Extract the (X, Y) coordinate from the center of the cell holding the provided text.  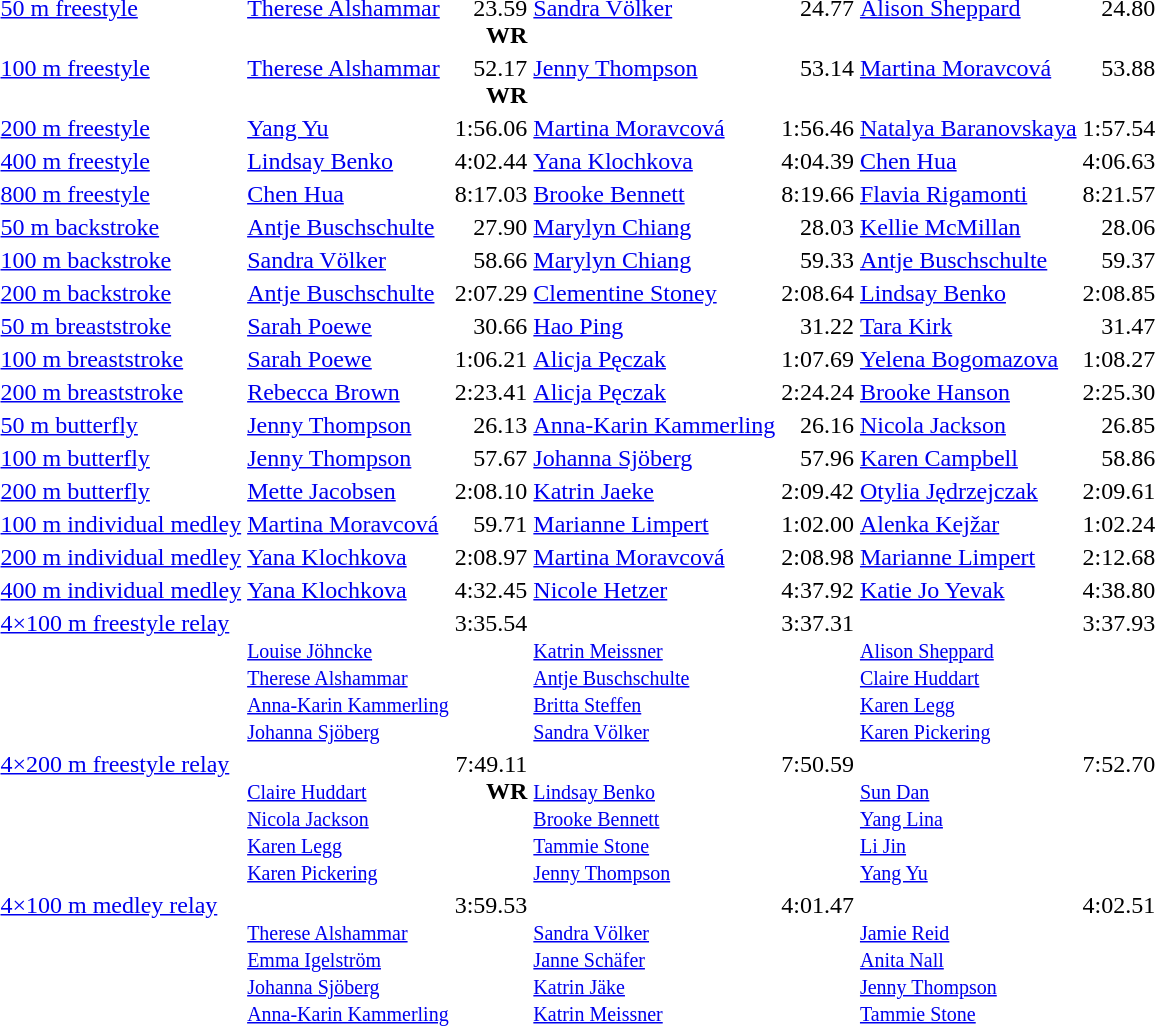
1:56.06 (491, 128)
1:07.69 (818, 359)
2:08.98 (818, 557)
26.16 (818, 425)
Brooke Bennett (654, 194)
Katrin MeissnerAntje BuschschulteBritta SteffenSandra Völker (654, 677)
Katrin Jaeke (654, 491)
Anna-Karin Kammerling (654, 425)
31.22 (818, 326)
57.67 (491, 458)
Alenka Kejžar (968, 524)
59.71 (491, 524)
53.14 (818, 82)
4:37.92 (818, 590)
1:02.00 (818, 524)
Sun DanYang LinaLi JinYang Yu (968, 818)
2:23.41 (491, 392)
2:24.24 (818, 392)
30.66 (491, 326)
52.17WR (491, 82)
Alison SheppardClaire HuddartKaren LeggKaren Pickering (968, 677)
27.90 (491, 227)
Clementine Stoney (654, 293)
8:19.66 (818, 194)
Mette Jacobsen (348, 491)
4:04.39 (818, 161)
Hao Ping (654, 326)
2:08.10 (491, 491)
Claire HuddartNicola JacksonKaren LeggKaren Pickering (348, 818)
Nicola Jackson (968, 425)
3:37.31 (818, 677)
Flavia Rigamonti (968, 194)
4:02.44 (491, 161)
2:08.97 (491, 557)
2:07.29 (491, 293)
59.33 (818, 260)
Brooke Hanson (968, 392)
Kellie McMillan (968, 227)
Karen Campbell (968, 458)
28.03 (818, 227)
1:56.46 (818, 128)
Therese Alshammar (348, 82)
Yelena Bogomazova (968, 359)
Tara Kirk (968, 326)
Johanna Sjöberg (654, 458)
Sandra Völker (348, 260)
7:49.11WR (491, 818)
2:08.64 (818, 293)
4:32.45 (491, 590)
3:35.54 (491, 677)
Lindsay BenkoBrooke BennettTammie StoneJenny Thompson (654, 818)
26.13 (491, 425)
7:50.59 (818, 818)
Otylia Jędrzejczak (968, 491)
58.66 (491, 260)
Katie Jo Yevak (968, 590)
Yang Yu (348, 128)
Rebecca Brown (348, 392)
Louise JöhnckeTherese AlshammarAnna-Karin KammerlingJohanna Sjöberg (348, 677)
Natalya Baranovskaya (968, 128)
1:06.21 (491, 359)
57.96 (818, 458)
8:17.03 (491, 194)
2:09.42 (818, 491)
Nicole Hetzer (654, 590)
